Capture the cell that displays the provided text and extract its (X, Y) central coordinate. 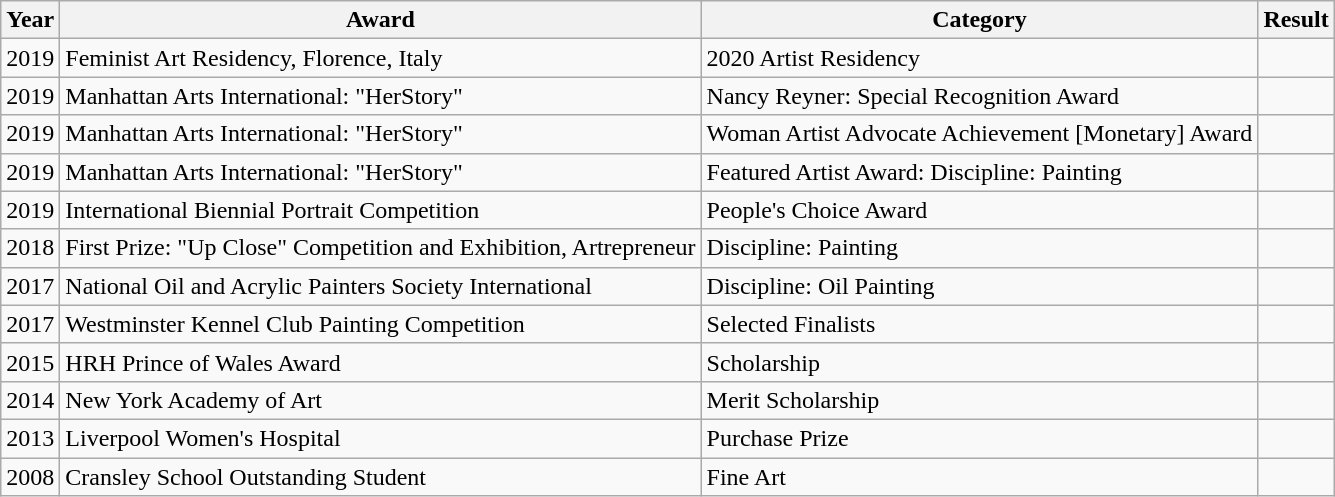
Category (980, 20)
Cransley School Outstanding Student (380, 477)
Featured Artist Award: Discipline: Painting (980, 172)
2014 (30, 400)
Woman Artist Advocate Achievement [Monetary] Award (980, 134)
New York Academy of Art (380, 400)
Discipline: Painting (980, 248)
People's Choice Award (980, 210)
International Biennial Portrait Competition (380, 210)
Liverpool Women's Hospital (380, 438)
Feminist Art Residency, Florence, Italy (380, 58)
Scholarship (980, 362)
Fine Art (980, 477)
2015 (30, 362)
HRH Prince of Wales Award (380, 362)
2020 Artist Residency (980, 58)
Result (1296, 20)
Purchase Prize (980, 438)
Award (380, 20)
Selected Finalists (980, 324)
Westminster Kennel Club Painting Competition (380, 324)
2008 (30, 477)
National Oil and Acrylic Painters Society International (380, 286)
2018 (30, 248)
2013 (30, 438)
Nancy Reyner: Special Recognition Award (980, 96)
Merit Scholarship (980, 400)
First Prize: "Up Close" Competition and Exhibition, Artrepreneur (380, 248)
Year (30, 20)
Discipline: Oil Painting (980, 286)
